Output the (X, Y) coordinate of the center of the cell containing the given text.  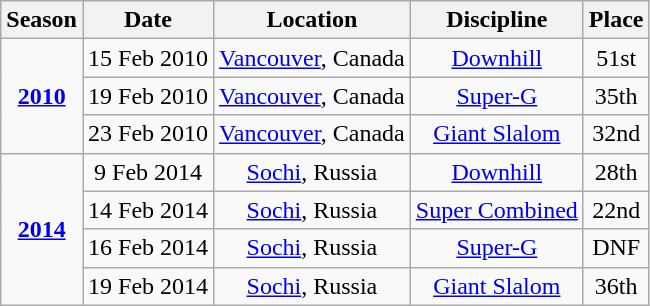
15 Feb 2010 (148, 58)
19 Feb 2010 (148, 96)
Date (148, 20)
32nd (616, 134)
28th (616, 172)
Location (312, 20)
23 Feb 2010 (148, 134)
DNF (616, 248)
9 Feb 2014 (148, 172)
2010 (42, 96)
Discipline (496, 20)
Super Combined (496, 210)
36th (616, 286)
51st (616, 58)
19 Feb 2014 (148, 286)
Place (616, 20)
2014 (42, 229)
Season (42, 20)
16 Feb 2014 (148, 248)
35th (616, 96)
14 Feb 2014 (148, 210)
22nd (616, 210)
